From the cell containing the given text, extract its center point as (X, Y) coordinate. 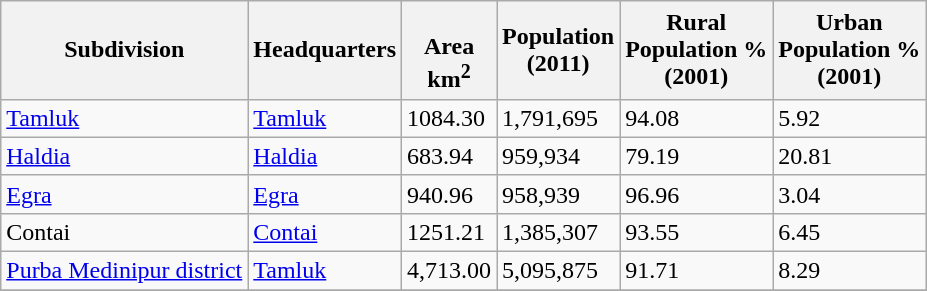
91.71 (696, 271)
1084.30 (450, 118)
959,934 (558, 156)
20.81 (850, 156)
Purba Medinipur district (124, 271)
Population(2011) (558, 50)
79.19 (696, 156)
958,939 (558, 194)
6.45 (850, 232)
1,791,695 (558, 118)
683.94 (450, 156)
Headquarters (325, 50)
RuralPopulation %(2001) (696, 50)
Urban Population % (2001) (850, 50)
3.04 (850, 194)
Areakm2 (450, 50)
93.55 (696, 232)
8.29 (850, 271)
4,713.00 (450, 271)
940.96 (450, 194)
1251.21 (450, 232)
96.96 (696, 194)
5,095,875 (558, 271)
94.08 (696, 118)
Subdivision (124, 50)
5.92 (850, 118)
1,385,307 (558, 232)
